Extract the [x, y] coordinate from the center of the cell holding the provided text.  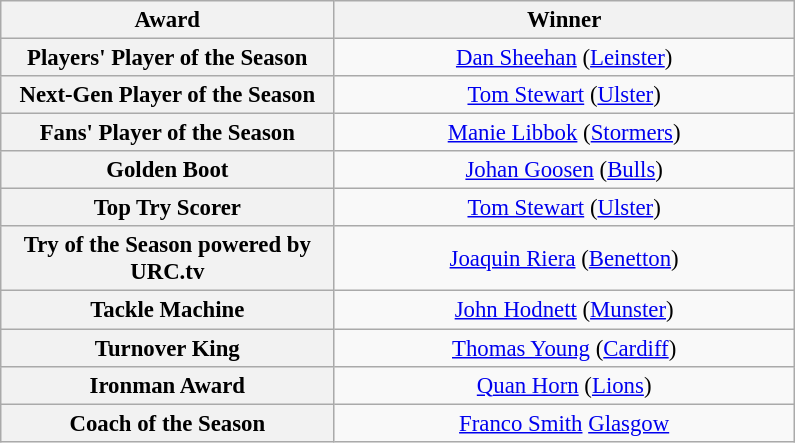
Try of the Season powered by URC.tv [168, 258]
Manie Libbok (Stormers) [564, 133]
Top Try Scorer [168, 208]
Coach of the Season [168, 423]
Ironman Award [168, 385]
Johan Goosen (Bulls) [564, 170]
Fans' Player of the Season [168, 133]
Next-Gen Player of the Season [168, 95]
Award [168, 20]
Franco Smith Glasgow [564, 423]
Golden Boot [168, 170]
Dan Sheehan (Leinster) [564, 58]
Thomas Young (Cardiff) [564, 348]
Players' Player of the Season [168, 58]
Quan Horn (Lions) [564, 385]
John Hodnett (Munster) [564, 310]
Turnover King [168, 348]
Winner [564, 20]
Tackle Machine [168, 310]
Joaquin Riera (Benetton) [564, 258]
